Scan for the cell matching the given text and deliver its [x, y] coordinate at center. 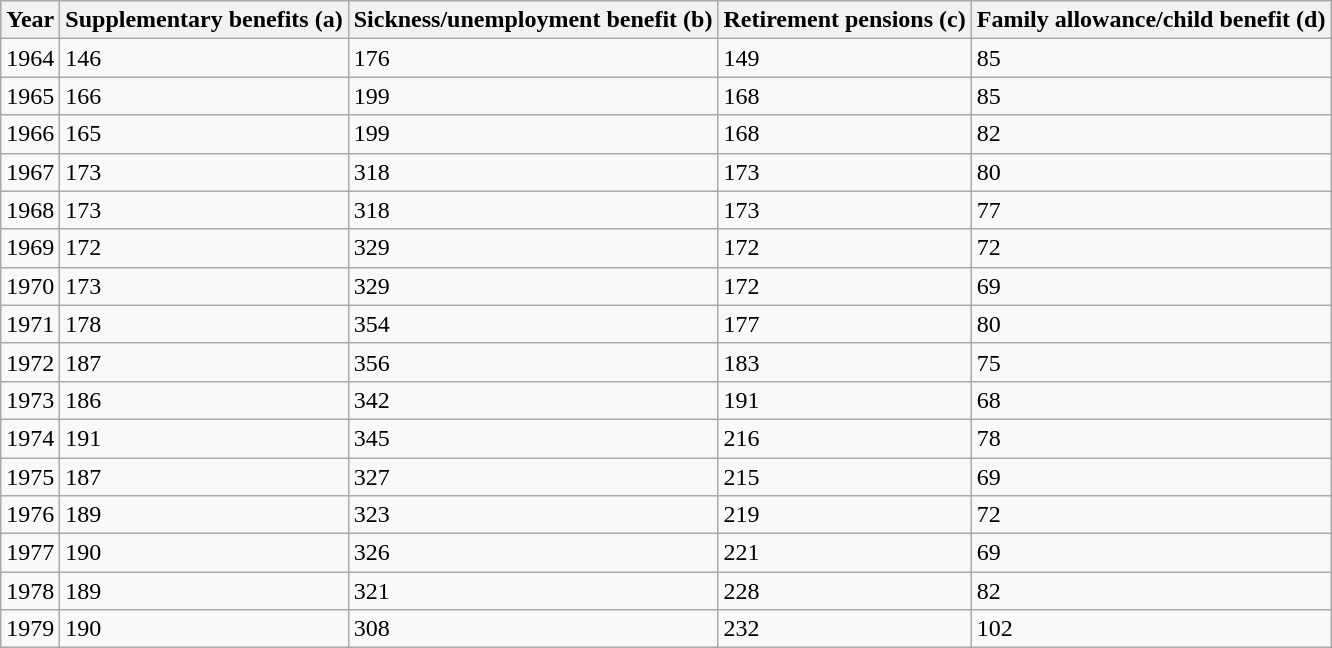
186 [204, 400]
Retirement pensions (c) [844, 20]
Supplementary benefits (a) [204, 20]
321 [533, 591]
1975 [30, 477]
221 [844, 553]
327 [533, 477]
75 [1151, 362]
219 [844, 515]
1976 [30, 515]
1978 [30, 591]
323 [533, 515]
77 [1151, 210]
166 [204, 96]
177 [844, 324]
354 [533, 324]
215 [844, 477]
Year [30, 20]
1966 [30, 134]
146 [204, 58]
Family allowance/child benefit (d) [1151, 20]
1973 [30, 400]
1974 [30, 438]
68 [1151, 400]
1970 [30, 286]
1971 [30, 324]
345 [533, 438]
Sickness/unemployment benefit (b) [533, 20]
1967 [30, 172]
342 [533, 400]
1968 [30, 210]
232 [844, 629]
178 [204, 324]
326 [533, 553]
149 [844, 58]
1964 [30, 58]
1972 [30, 362]
356 [533, 362]
1969 [30, 248]
1965 [30, 96]
176 [533, 58]
102 [1151, 629]
78 [1151, 438]
183 [844, 362]
228 [844, 591]
308 [533, 629]
165 [204, 134]
216 [844, 438]
1977 [30, 553]
1979 [30, 629]
